Identify which cell holds the provided text, then report its (x, y) central coordinate. 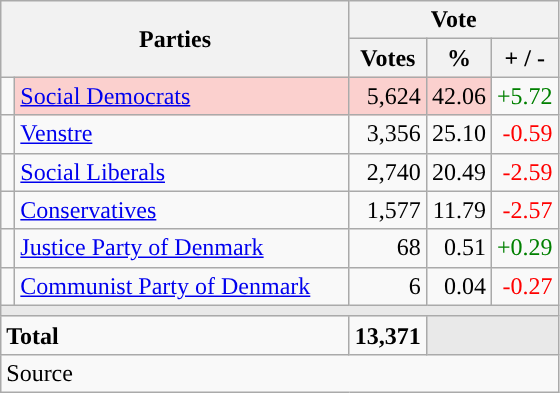
Parties (176, 39)
Votes (388, 58)
5,624 (388, 96)
-2.59 (524, 172)
0.51 (458, 248)
Communist Party of Denmark (182, 286)
+0.29 (524, 248)
Venstre (182, 134)
% (458, 58)
+5.72 (524, 96)
-0.59 (524, 134)
25.10 (458, 134)
+ / - (524, 58)
-2.57 (524, 210)
Social Democrats (182, 96)
13,371 (388, 335)
20.49 (458, 172)
6 (388, 286)
68 (388, 248)
0.04 (458, 286)
Total (176, 335)
1,577 (388, 210)
Vote (454, 20)
-0.27 (524, 286)
Source (280, 373)
42.06 (458, 96)
11.79 (458, 210)
Justice Party of Denmark (182, 248)
Conservatives (182, 210)
3,356 (388, 134)
Social Liberals (182, 172)
2,740 (388, 172)
